For the text-containing cell, return its midpoint in (X, Y) coordinate format. 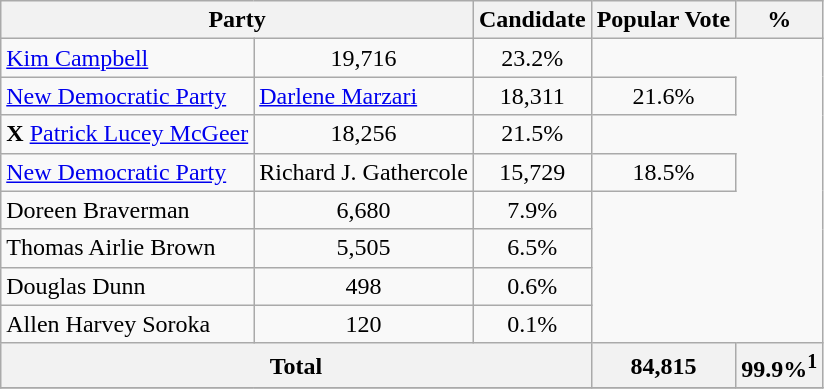
18,256 (364, 134)
Total (296, 366)
% (780, 20)
Party (238, 20)
99.9%1 (780, 366)
Doreen Braverman (128, 210)
Richard J. Gathercole (364, 172)
21.5% (532, 134)
Kim Campbell (128, 58)
23.2% (532, 58)
120 (364, 324)
X Patrick Lucey McGeer (128, 134)
18.5% (664, 172)
Popular Vote (664, 20)
15,729 (532, 172)
19,716 (364, 58)
7.9% (532, 210)
Thomas Airlie Brown (128, 248)
498 (364, 286)
84,815 (664, 366)
6,680 (364, 210)
21.6% (664, 96)
18,311 (532, 96)
Darlene Marzari (364, 96)
0.6% (532, 286)
Douglas Dunn (128, 286)
0.1% (532, 324)
Allen Harvey Soroka (128, 324)
5,505 (364, 248)
Candidate (532, 20)
6.5% (532, 248)
